Detect which cell encompasses the target text, then output its [X, Y] center coordinate. 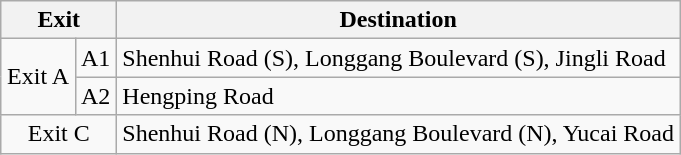
A1 [96, 58]
Destination [398, 20]
Hengping Road [398, 96]
Exit C [59, 134]
Shenhui Road (N), Longgang Boulevard (N), Yucai Road [398, 134]
Shenhui Road (S), Longgang Boulevard (S), Jingli Road [398, 58]
Exit A [38, 77]
A2 [96, 96]
Exit [59, 20]
